From the cell containing the given text, extract its center point as (x, y) coordinate. 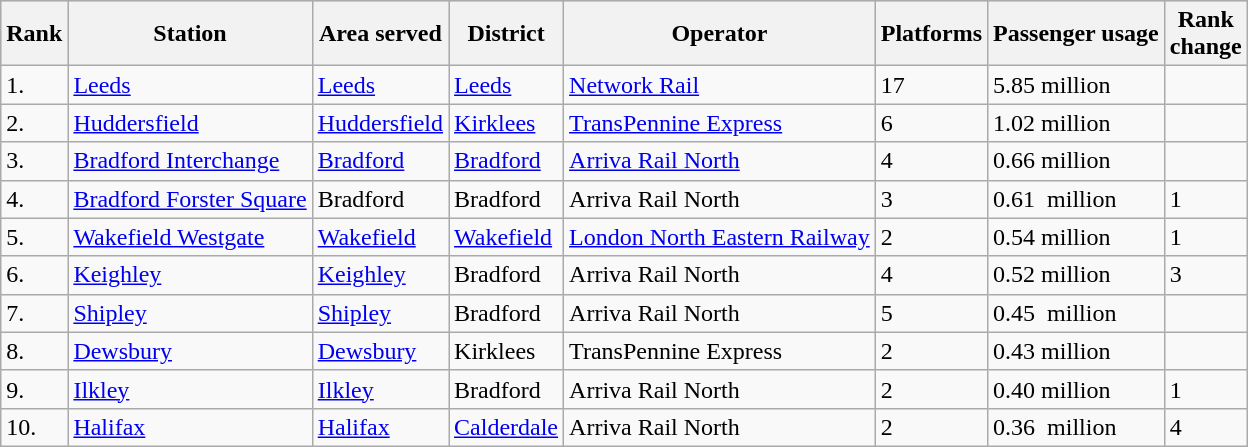
0.45 million (1076, 313)
6 (931, 123)
5. (34, 237)
5.85 million (1076, 85)
2. (34, 123)
8. (34, 351)
0.66 million (1076, 161)
3. (34, 161)
Calderdale (506, 427)
17 (931, 85)
District (506, 34)
0.54 million (1076, 237)
Station (190, 34)
Operator (720, 34)
0.43 million (1076, 351)
6. (34, 275)
London North Eastern Railway (720, 237)
4. (34, 199)
Bradford Interchange (190, 161)
0.52 million (1076, 275)
1.02 million (1076, 123)
Wakefield Westgate (190, 237)
0.36 million (1076, 427)
Platforms (931, 34)
5 (931, 313)
9. (34, 389)
Area served (380, 34)
Rankchange (1206, 34)
7. (34, 313)
Bradford Forster Square (190, 199)
1. (34, 85)
0.40 million (1076, 389)
Network Rail (720, 85)
10. (34, 427)
0.61 million (1076, 199)
Rank (34, 34)
Passenger usage (1076, 34)
